Search for the cell housing the specified text and yield its [X, Y] center coordinate. 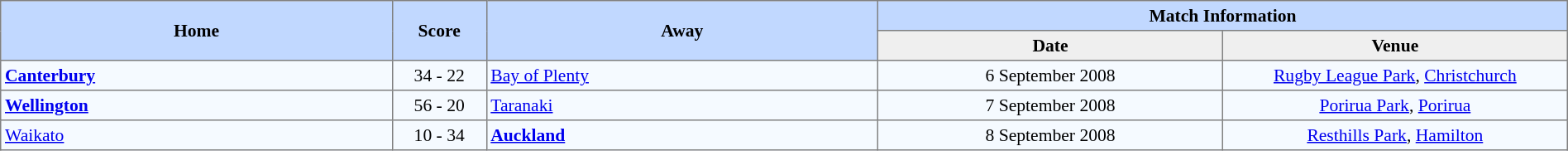
Canterbury [197, 75]
Porirua Park, Porirua [1394, 105]
Date [1050, 46]
6 September 2008 [1050, 75]
Score [439, 31]
Away [682, 31]
34 - 22 [439, 75]
Resthills Park, Hamilton [1394, 135]
Waikato [197, 135]
Venue [1394, 46]
10 - 34 [439, 135]
7 September 2008 [1050, 105]
Match Information [1223, 16]
Rugby League Park, Christchurch [1394, 75]
Bay of Plenty [682, 75]
8 September 2008 [1050, 135]
Auckland [682, 135]
Taranaki [682, 105]
56 - 20 [439, 105]
Home [197, 31]
Wellington [197, 105]
